Locate the cell with the specified text and output its (x, y) center coordinate. 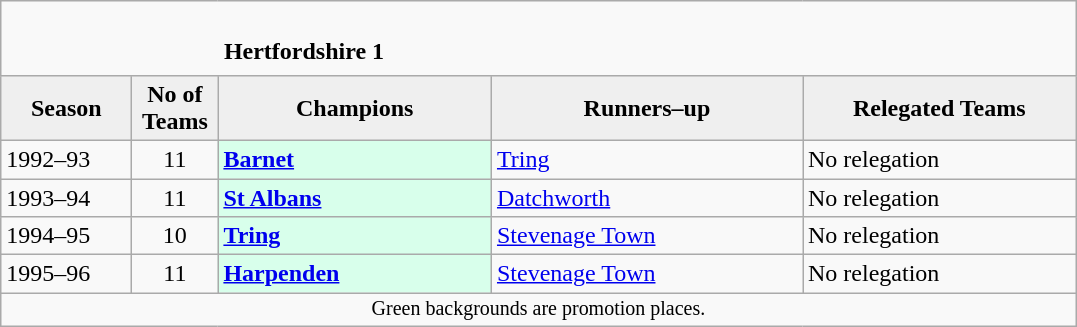
Datchworth (646, 197)
1994–95 (66, 236)
Relegated Teams (939, 108)
St Albans (355, 197)
Champions (355, 108)
1992–93 (66, 159)
10 (175, 236)
Runners–up (646, 108)
Harpenden (355, 274)
1995–96 (66, 274)
1993–94 (66, 197)
Barnet (355, 159)
Season (66, 108)
Green backgrounds are promotion places. (538, 310)
No of Teams (175, 108)
